For the text-containing cell, return its midpoint in [X, Y] coordinate format. 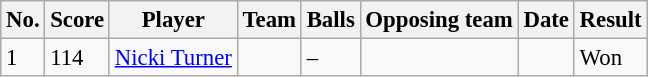
Team [269, 20]
– [330, 58]
Player [173, 20]
No. [23, 20]
Date [546, 20]
Opposing team [439, 20]
Won [610, 58]
Nicki Turner [173, 58]
Result [610, 20]
Score [78, 20]
Balls [330, 20]
114 [78, 58]
1 [23, 58]
